Capture the cell that displays the provided text and extract its (X, Y) central coordinate. 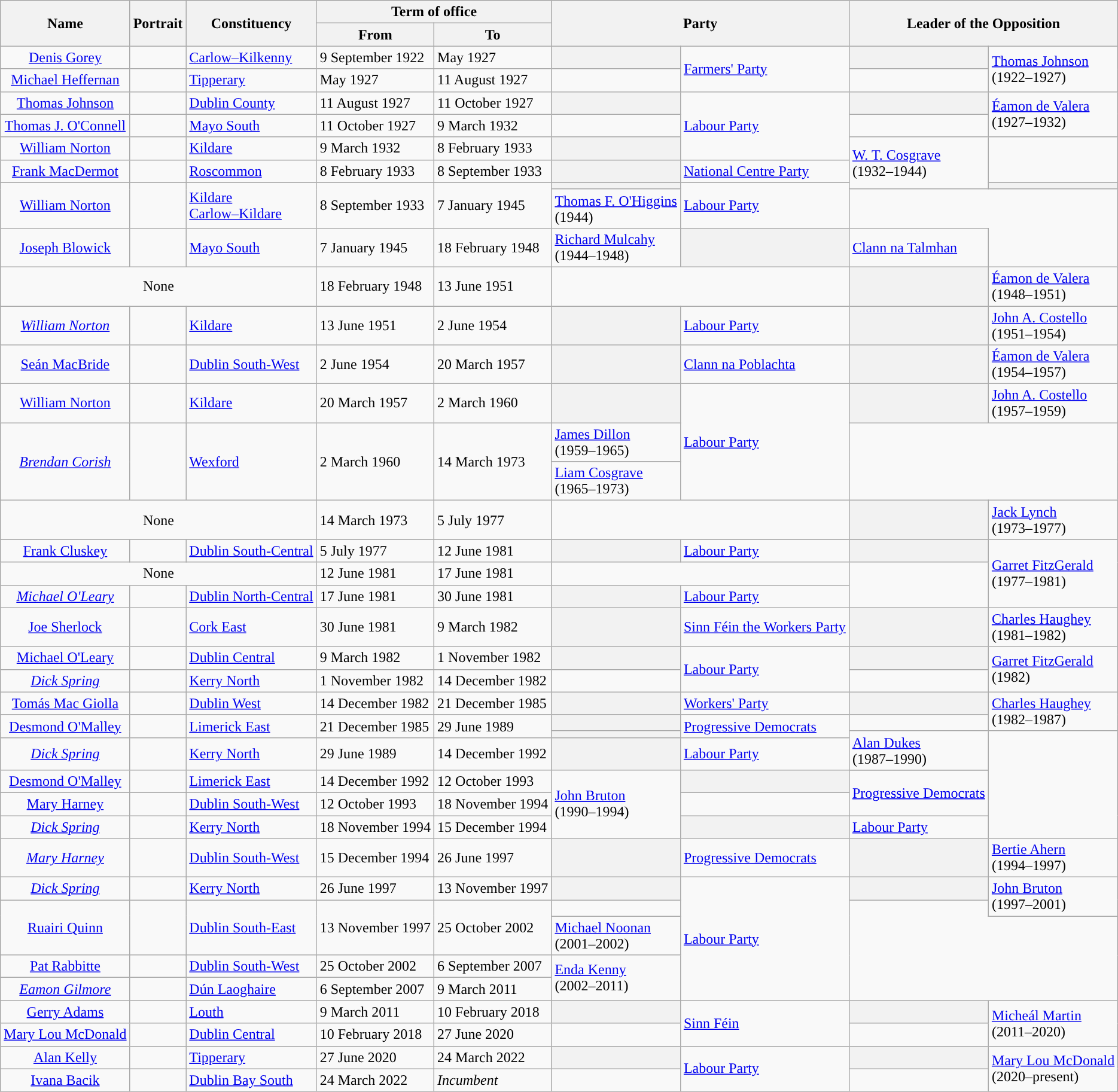
Éamon de Valera(1954–1957) (1053, 365)
John A. Costello(1951–1954) (1053, 325)
Dublin County (251, 103)
Denis Gorey (65, 57)
Thomas Johnson (65, 103)
Name (65, 23)
Éamon de Valera(1927–1932) (1053, 114)
Mary Lou McDonald(2020–present) (1053, 1069)
Workers' Party (764, 703)
Enda Kenny(2002–2011) (616, 978)
Cork East (251, 627)
Portrait (158, 23)
Ruairi Quinn (65, 928)
Charles Haughey(1981–1982) (1053, 627)
9 September 1922 (375, 57)
Party (700, 23)
Eamon Gilmore (65, 989)
Garret FitzGerald(1977–1981) (1053, 574)
Constituency (251, 23)
Term of office (434, 12)
Thomas F. O'Higgins(1944) (616, 208)
John A. Costello(1957–1959) (1053, 403)
Joseph Blowick (65, 248)
National Centre Party (764, 171)
Roscommon (251, 171)
Dublin South-East (251, 928)
Sinn Féin the Workers Party (764, 627)
Joe Sherlock (65, 627)
Leader of the Opposition (983, 23)
Michael Noonan(2001–2002) (616, 935)
Mary Lou McDonald (65, 1035)
To (493, 35)
Thomas J. O'Connell (65, 126)
Seán MacBride (65, 365)
Alan Dukes(1987–1990) (919, 750)
Wexford (251, 462)
Micheál Martin(2011–2020) (1053, 1023)
Frank Cluskey (65, 551)
Michael Heffernan (65, 80)
Ivana Bacik (65, 1080)
Frank MacDermot (65, 171)
Dublin Bay South (251, 1080)
W. T. Cosgrave(1932–1944) (919, 163)
Liam Cosgrave(1965–1973) (616, 481)
John Bruton(1990–1994) (616, 804)
Éamon de Valera(1948–1951) (1053, 286)
Carlow–Kilkenny (251, 57)
John Bruton(1997–2001) (1053, 897)
Richard Mulcahy(1944–1948) (616, 248)
Dublin West (251, 703)
Incumbent (493, 1080)
Clann na Talmhan (919, 248)
Louth (251, 1012)
Bertie Ahern(1994–1997) (1053, 858)
Clann na Poblachta (764, 365)
Gerry Adams (65, 1012)
Dublin South-Central (251, 551)
Tomás Mac Giolla (65, 703)
Dublin North-Central (251, 596)
Thomas Johnson(1922–1927) (1053, 69)
Farmers' Party (764, 69)
From (375, 35)
Alan Kelly (65, 1057)
Sinn Féin (764, 1023)
Dún Laoghaire (251, 989)
Brendan Corish (65, 462)
Charles Haughey(1982–1987) (1053, 712)
Kildare Carlow–Kildare (251, 205)
Garret FitzGerald(1982) (1053, 669)
Pat Rabbitte (65, 966)
James Dillon(1959–1965) (616, 443)
Jack Lynch(1973–1977) (1053, 520)
